Extract the [x, y] coordinate from the center of the cell holding the provided text.  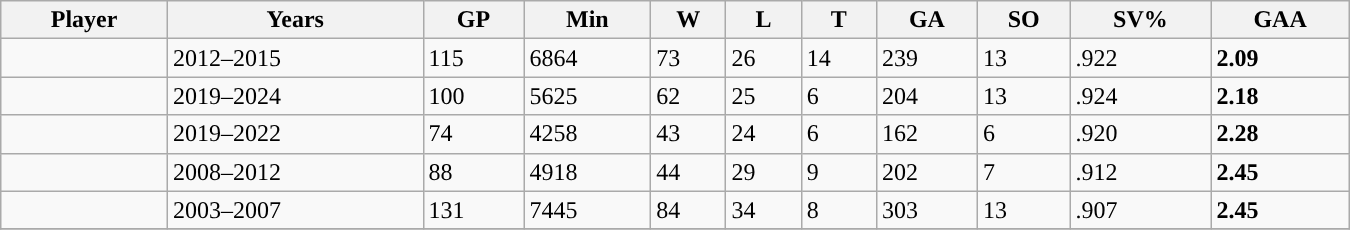
239 [926, 58]
2012–2015 [295, 58]
43 [688, 134]
8 [838, 210]
GAA [1280, 20]
162 [926, 134]
44 [688, 172]
.922 [1140, 58]
7445 [588, 210]
L [764, 20]
2003–2007 [295, 210]
34 [764, 210]
204 [926, 96]
GP [474, 20]
.912 [1140, 172]
2019–2022 [295, 134]
.924 [1140, 96]
14 [838, 58]
100 [474, 96]
73 [688, 58]
2.18 [1280, 96]
4918 [588, 172]
2.28 [1280, 134]
5625 [588, 96]
SV% [1140, 20]
2019–2024 [295, 96]
84 [688, 210]
SO [1023, 20]
202 [926, 172]
2.09 [1280, 58]
T [838, 20]
4258 [588, 134]
74 [474, 134]
9 [838, 172]
88 [474, 172]
Min [588, 20]
7 [1023, 172]
29 [764, 172]
62 [688, 96]
131 [474, 210]
115 [474, 58]
303 [926, 210]
.920 [1140, 134]
26 [764, 58]
25 [764, 96]
6864 [588, 58]
.907 [1140, 210]
GA [926, 20]
24 [764, 134]
W [688, 20]
2008–2012 [295, 172]
Years [295, 20]
Player [84, 20]
